Find where the given text appears and provide that cell's center as (x, y) coordinate. 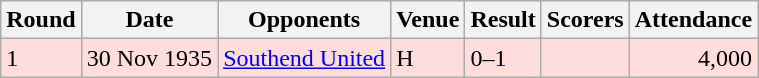
Result (503, 20)
1 (41, 58)
Date (149, 20)
Scorers (585, 20)
0–1 (503, 58)
Attendance (693, 20)
H (428, 58)
Venue (428, 20)
Opponents (304, 20)
Round (41, 20)
30 Nov 1935 (149, 58)
Southend United (304, 58)
4,000 (693, 58)
